Capture the cell that displays the provided text and extract its (X, Y) central coordinate. 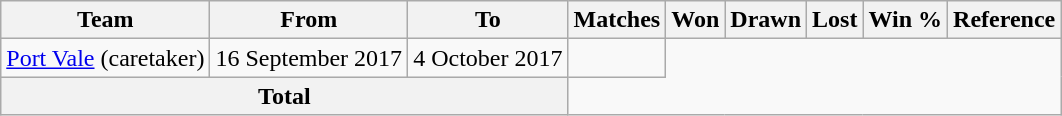
Drawn (766, 20)
4 October 2017 (488, 58)
Matches (617, 20)
From (309, 20)
Reference (1004, 20)
Win % (906, 20)
To (488, 20)
Lost (835, 20)
16 September 2017 (309, 58)
Port Vale (caretaker) (106, 58)
Team (106, 20)
Total (284, 96)
Won (696, 20)
